Extract the (X, Y) coordinate from the center of the cell holding the provided text.  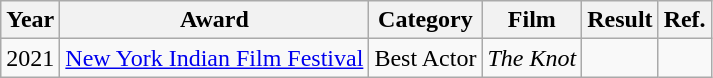
New York Indian Film Festival (214, 58)
Result (620, 20)
The Knot (532, 58)
Film (532, 20)
Category (426, 20)
Year (30, 20)
Ref. (684, 20)
Award (214, 20)
Best Actor (426, 58)
2021 (30, 58)
